Provide the [X, Y] coordinate of the cell's center where the given text is located.  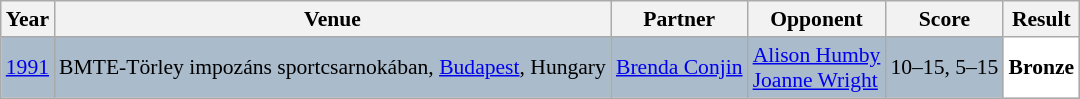
Result [1041, 19]
Venue [332, 19]
Partner [680, 19]
Score [944, 19]
1991 [28, 68]
Year [28, 19]
Bronze [1041, 68]
Brenda Conjin [680, 68]
Alison Humby Joanne Wright [817, 68]
10–15, 5–15 [944, 68]
Opponent [817, 19]
BMTE-Törley impozáns sportcsarnokában, Budapest, Hungary [332, 68]
